Output the (x, y) coordinate of the center of the cell containing the given text.  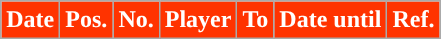
Date until (330, 20)
Player (198, 20)
To (256, 20)
Date (30, 20)
No. (136, 20)
Ref. (414, 20)
Pos. (86, 20)
